For the text-containing cell, return its midpoint in [x, y] coordinate format. 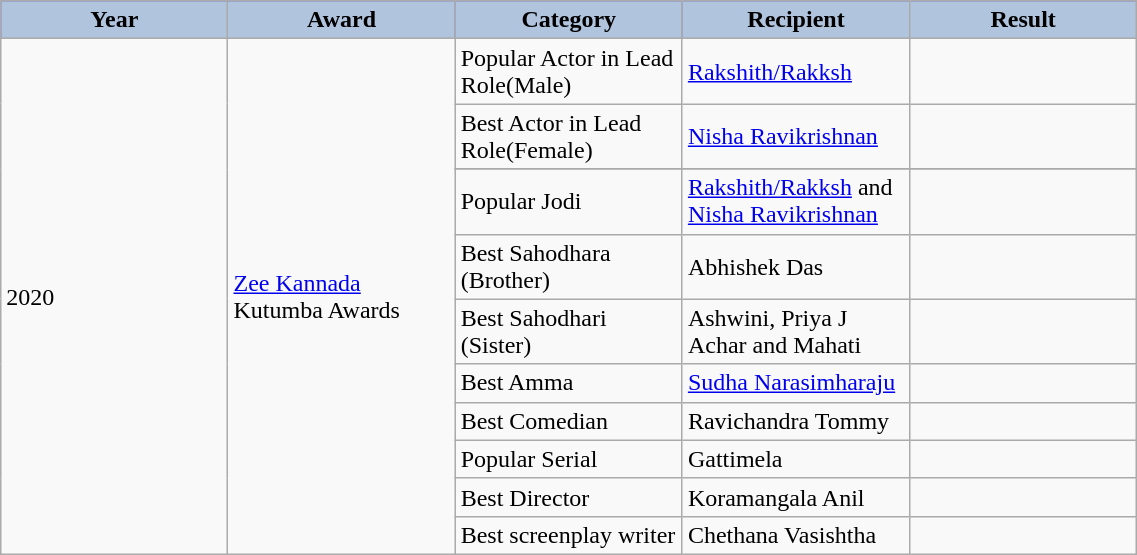
Ashwini, Priya J Achar and Mahati [796, 332]
Popular Jodi [568, 202]
Rakshith/Rakksh and Nisha Ravikrishnan [796, 202]
Best Director [568, 497]
Popular Actor in Lead Role(Male) [568, 72]
Koramangala Anil [796, 497]
Best Amma [568, 383]
Chethana Vasishtha [796, 535]
Abhishek Das [796, 266]
Year [114, 20]
Nisha Ravikrishnan [796, 136]
Result [1024, 20]
Best Actor in Lead Role(Female) [568, 136]
Best Comedian [568, 421]
Popular Serial [568, 459]
Sudha Narasimharaju [796, 383]
Recipient [796, 20]
Best Sahodhara (Brother) [568, 266]
2020 [114, 297]
Ravichandra Tommy [796, 421]
Gattimela [796, 459]
Category [568, 20]
Best screenplay writer [568, 535]
Zee Kannada Kutumba Awards [342, 297]
Award [342, 20]
Best Sahodhari (Sister) [568, 332]
Rakshith/Rakksh [796, 72]
